Pinpoint the cell where the given text exists, returning its (x, y) midpoint coordinate. 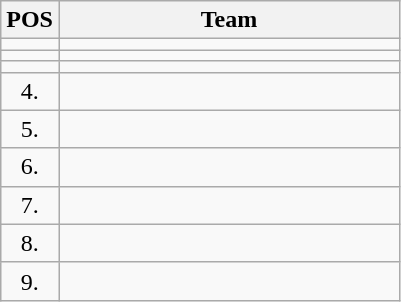
7. (30, 205)
6. (30, 167)
8. (30, 243)
Team (228, 20)
9. (30, 281)
5. (30, 129)
POS (30, 20)
4. (30, 91)
